For the text-containing cell, return its midpoint in (X, Y) coordinate format. 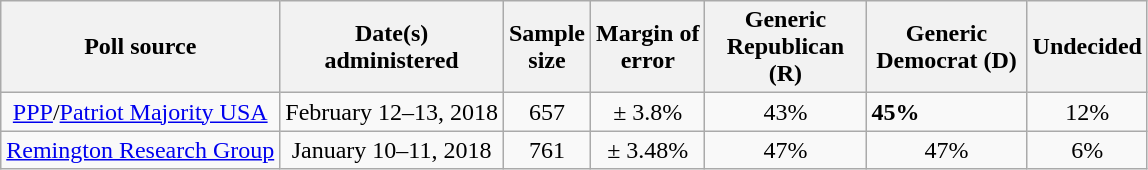
± 3.8% (648, 112)
January 10–11, 2018 (392, 150)
Undecided (1087, 47)
Samplesize (546, 47)
Margin oferror (648, 47)
Poll source (140, 47)
12% (1087, 112)
GenericDemocrat (D) (946, 47)
Remington Research Group (140, 150)
PPP/Patriot Majority USA (140, 112)
Date(s)administered (392, 47)
GenericRepublican (R) (786, 47)
657 (546, 112)
761 (546, 150)
45% (946, 112)
43% (786, 112)
6% (1087, 150)
February 12–13, 2018 (392, 112)
± 3.48% (648, 150)
